Return the (x, y) coordinate for the center point of the cell that contains the specified text.  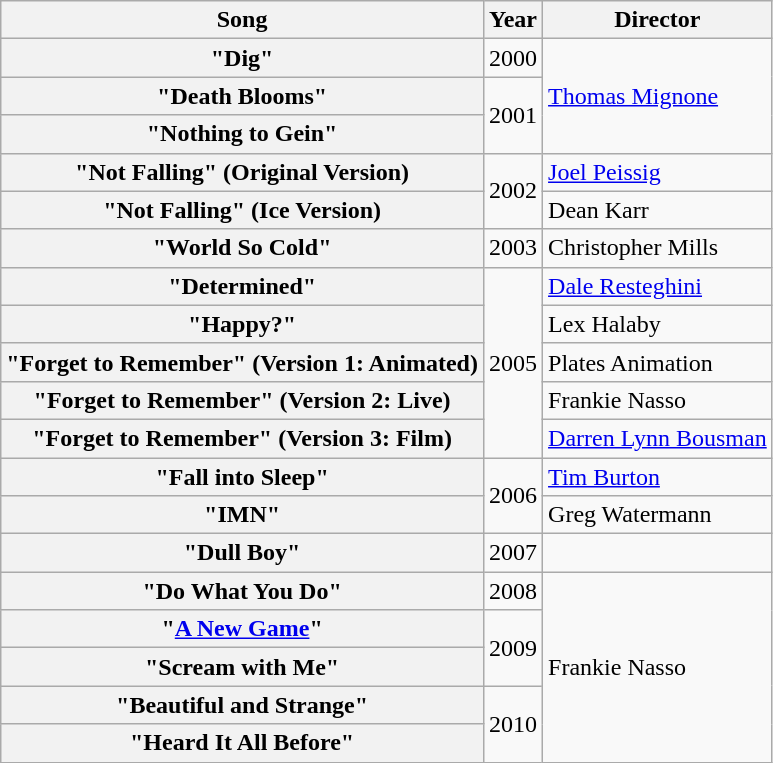
2009 (512, 648)
"Determined" (242, 286)
Director (658, 20)
"Forget to Remember" (Version 1: Animated) (242, 362)
"Forget to Remember" (Version 3: Film) (242, 438)
"A New Game" (242, 629)
2003 (512, 248)
2000 (512, 58)
"Not Falling" (Ice Version) (242, 210)
"Dig" (242, 58)
2007 (512, 553)
Darren Lynn Bousman (658, 438)
"Dull Boy" (242, 553)
Lex Halaby (658, 324)
Year (512, 20)
Dale Resteghini (658, 286)
Song (242, 20)
2001 (512, 115)
"Not Falling" (Original Version) (242, 172)
Plates Animation (658, 362)
Greg Watermann (658, 515)
"Nothing to Gein" (242, 134)
"Scream with Me" (242, 667)
2008 (512, 591)
Joel Peissig (658, 172)
"Forget to Remember" (Version 2: Live) (242, 400)
2006 (512, 496)
"Fall into Sleep" (242, 477)
"Heard It All Before" (242, 743)
2005 (512, 362)
2002 (512, 191)
"Beautiful and Strange" (242, 705)
Christopher Mills (658, 248)
"IMN" (242, 515)
Dean Karr (658, 210)
2010 (512, 724)
"Do What You Do" (242, 591)
"World So Cold" (242, 248)
"Death Blooms" (242, 96)
"Happy?" (242, 324)
Thomas Mignone (658, 96)
Tim Burton (658, 477)
